Return the (x, y) coordinate for the center point of the cell that contains the specified text.  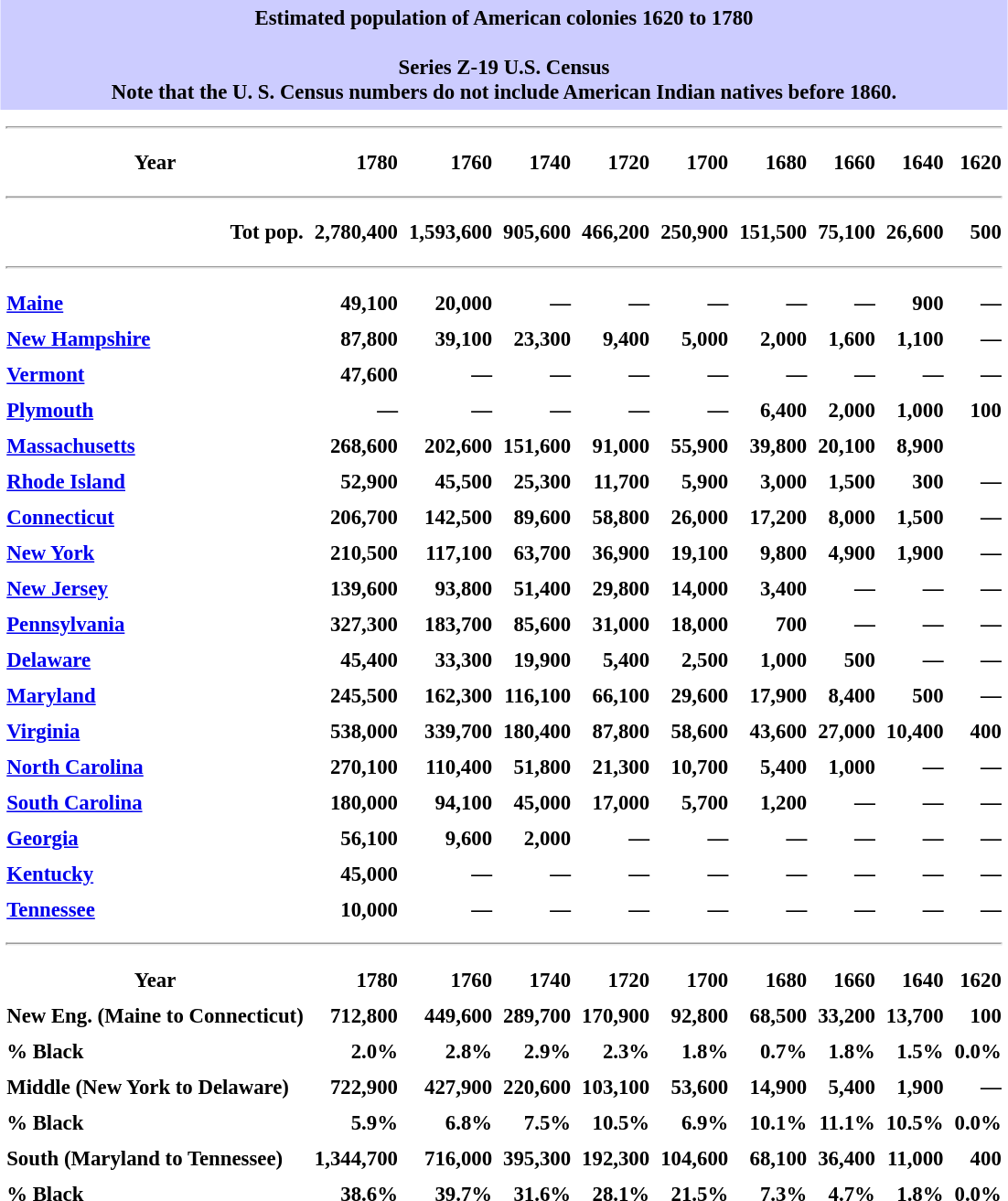
26,000 (694, 516)
1,344,700 (357, 1158)
Connecticut (155, 516)
5,000 (694, 338)
4,900 (847, 552)
17,900 (773, 695)
110,400 (450, 767)
66,100 (616, 695)
11,700 (616, 481)
Pennsylvania (155, 624)
11.1% (847, 1121)
10,400 (915, 730)
1,100 (915, 338)
Delaware (155, 659)
712,800 (357, 1015)
Plymouth (155, 410)
Kentucky (155, 873)
104,600 (694, 1158)
10,700 (694, 767)
Rhode Island (155, 481)
25,300 (537, 481)
Massachusetts (155, 445)
7.5% (537, 1121)
116,100 (537, 695)
Tot pop. (155, 232)
2.8% (450, 1050)
10,000 (357, 909)
19,900 (537, 659)
327,300 (357, 624)
9,600 (450, 838)
250,900 (694, 232)
339,700 (450, 730)
0.7% (773, 1050)
20,100 (847, 445)
900 (915, 302)
6,400 (773, 410)
Maine (155, 302)
94,100 (450, 801)
2.3% (616, 1050)
170,900 (616, 1015)
New Jersey (155, 587)
68,100 (773, 1158)
South (Maryland to Tennessee) (155, 1158)
5,700 (694, 801)
39,800 (773, 445)
93,800 (450, 587)
151,600 (537, 445)
Maryland (155, 695)
New York (155, 552)
289,700 (537, 1015)
3,000 (773, 481)
245,500 (357, 695)
27,000 (847, 730)
2.0% (357, 1050)
58,800 (616, 516)
33,200 (847, 1015)
270,100 (357, 767)
142,500 (450, 516)
29,800 (616, 587)
36,400 (847, 1158)
192,300 (616, 1158)
202,600 (450, 445)
51,400 (537, 587)
103,100 (616, 1087)
722,900 (357, 1087)
449,600 (450, 1015)
1,593,600 (450, 232)
2.9% (537, 1050)
14,000 (694, 587)
29,600 (694, 695)
1,200 (773, 801)
39,100 (450, 338)
716,000 (450, 1158)
151,500 (773, 232)
56,100 (357, 838)
63,700 (537, 552)
8,900 (915, 445)
2,500 (694, 659)
Tennessee (155, 909)
6.8% (450, 1121)
8,000 (847, 516)
20,000 (450, 302)
427,900 (450, 1087)
14,900 (773, 1087)
139,600 (357, 587)
Vermont (155, 373)
52,900 (357, 481)
2,780,400 (357, 232)
Virginia (155, 730)
92,800 (694, 1015)
300 (915, 481)
43,600 (773, 730)
36,900 (616, 552)
8,400 (847, 695)
21,300 (616, 767)
South Carolina (155, 801)
9,800 (773, 552)
1.5% (915, 1050)
51,800 (537, 767)
183,700 (450, 624)
5.9% (357, 1121)
89,600 (537, 516)
206,700 (357, 516)
11,000 (915, 1158)
Middle (New York to Delaware) (155, 1087)
23,300 (537, 338)
13,700 (915, 1015)
18,000 (694, 624)
700 (773, 624)
31,000 (616, 624)
45,400 (357, 659)
5,900 (694, 481)
117,100 (450, 552)
6.9% (694, 1121)
162,300 (450, 695)
58,600 (694, 730)
220,600 (537, 1087)
3,400 (773, 587)
45,500 (450, 481)
85,600 (537, 624)
North Carolina (155, 767)
905,600 (537, 232)
49,100 (357, 302)
New Eng. (Maine to Connecticut) (155, 1015)
180,400 (537, 730)
17,200 (773, 516)
17,000 (616, 801)
395,300 (537, 1158)
466,200 (616, 232)
91,000 (616, 445)
180,000 (357, 801)
538,000 (357, 730)
68,500 (773, 1015)
10.1% (773, 1121)
26,600 (915, 232)
Georgia (155, 838)
55,900 (694, 445)
New Hampshire (155, 338)
268,600 (357, 445)
75,100 (847, 232)
19,100 (694, 552)
210,500 (357, 552)
1,600 (847, 338)
47,600 (357, 373)
33,300 (450, 659)
53,600 (694, 1087)
9,400 (616, 338)
